From the cell containing the given text, extract its center point as (x, y) coordinate. 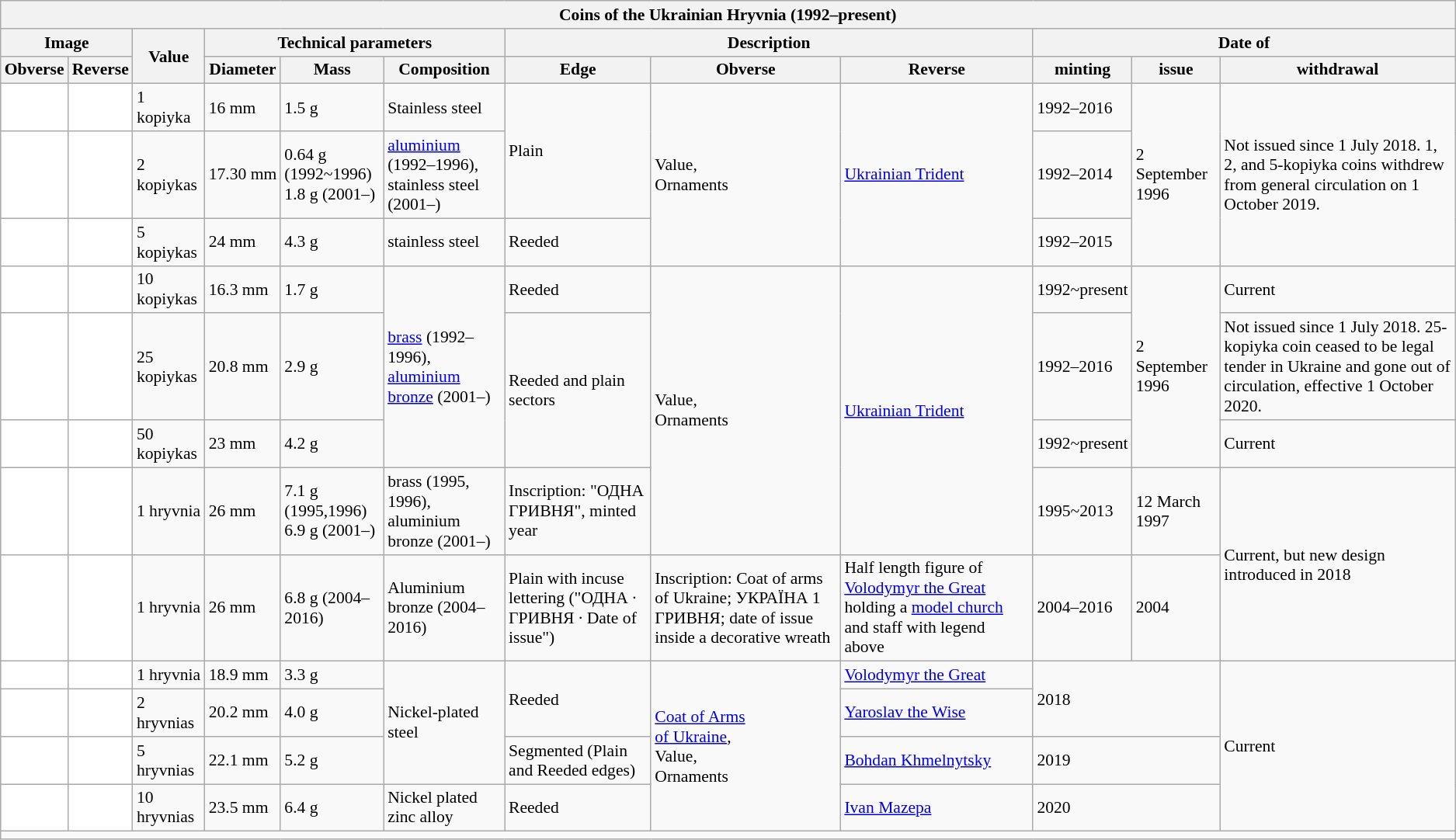
20.8 mm (243, 367)
2004–2016 (1082, 608)
Coins of the Ukrainian Hryvnia (1992–present) (728, 15)
Ivan Mazepa (936, 807)
Reeded and plain sectors (578, 391)
Inscription: "ОДНА ГРИВНЯ", minted year (578, 511)
brass (1995, 1996),aluminium bronze (2001–) (444, 511)
10 hryvnias (169, 807)
Stainless steel (444, 107)
17.30 mm (243, 175)
Plain (578, 151)
0.64 g (1992~1996)1.8 g (2001–) (332, 175)
1 kopiyka (169, 107)
2018 (1126, 699)
20.2 mm (243, 713)
stainless steel (444, 242)
1995~2013 (1082, 511)
minting (1082, 70)
Mass (332, 70)
Edge (578, 70)
Composition (444, 70)
2 hryvnias (169, 713)
Half length figure of Volodymyr the Great holding a model church and staff with legend above (936, 608)
Description (769, 43)
5 kopiykas (169, 242)
6.8 g (2004–2016) (332, 608)
Inscription: Coat of arms of Ukraine; УКРАЇНА 1 ГРИВНЯ; date of issue inside a decorative wreath (745, 608)
23 mm (243, 444)
1.7 g (332, 289)
4.0 g (332, 713)
2 kopiykas (169, 175)
Bohdan Khmelnytsky (936, 761)
aluminium (1992–1996),stainless steel (2001–) (444, 175)
12 March 1997 (1176, 511)
Aluminium bronze (2004–2016) (444, 608)
1992–2014 (1082, 175)
1992–2015 (1082, 242)
1.5 g (332, 107)
6.4 g (332, 807)
2020 (1126, 807)
Plain with incuse lettering ("ОДНА · ГРИВНЯ · Date of issue") (578, 608)
24 mm (243, 242)
4.2 g (332, 444)
2019 (1126, 761)
25 kopiykas (169, 367)
22.1 mm (243, 761)
Value (169, 56)
2.9 g (332, 367)
Current, but new design introduced in 2018 (1337, 564)
23.5 mm (243, 807)
Coat of Arms of Ukraine, Value, Ornaments (745, 747)
5 hryvnias (169, 761)
5.2 g (332, 761)
Not issued since 1 July 2018. 1, 2, and 5-kopiyka coins withdrew from general circulation on 1 October 2019. (1337, 175)
Volodymyr the Great (936, 675)
Nickel plated zinc alloy (444, 807)
7.1 g (1995,1996)6.9 g (2001–) (332, 511)
Not issued since 1 July 2018. 25-kopiyka coin ceased to be legal tender in Ukraine and gone out of circulation, effective 1 October 2020. (1337, 367)
Nickel-plated steel (444, 723)
10 kopiykas (169, 289)
Yaroslav the Wise (936, 713)
issue (1176, 70)
Date of (1244, 43)
withdrawal (1337, 70)
Technical parameters (355, 43)
16.3 mm (243, 289)
Diameter (243, 70)
Segmented (Plain and Reeded edges) (578, 761)
3.3 g (332, 675)
50 kopiykas (169, 444)
18.9 mm (243, 675)
4.3 g (332, 242)
brass (1992–1996),aluminium bronze (2001–) (444, 366)
Image (67, 43)
16 mm (243, 107)
2004 (1176, 608)
